Detect which cell encompasses the target text, then output its [x, y] center coordinate. 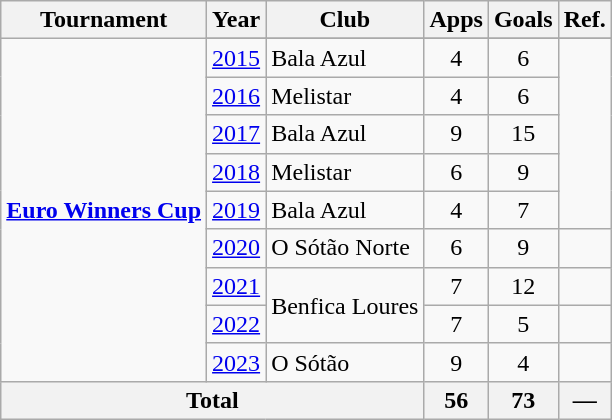
Benfica Loures [345, 305]
2020 [236, 248]
Tournament [104, 20]
O Sótão Norte [345, 248]
O Sótão [345, 362]
12 [523, 286]
Total [212, 400]
2017 [236, 134]
2021 [236, 286]
2018 [236, 172]
Apps [456, 20]
Euro Winners Cup [104, 210]
2022 [236, 324]
2015 [236, 58]
73 [523, 400]
Ref. [584, 20]
2016 [236, 96]
— [584, 400]
2023 [236, 362]
5 [523, 324]
Club [345, 20]
Goals [523, 20]
2019 [236, 210]
15 [523, 134]
Year [236, 20]
56 [456, 400]
